Scan for the cell matching the given text and deliver its (x, y) coordinate at center. 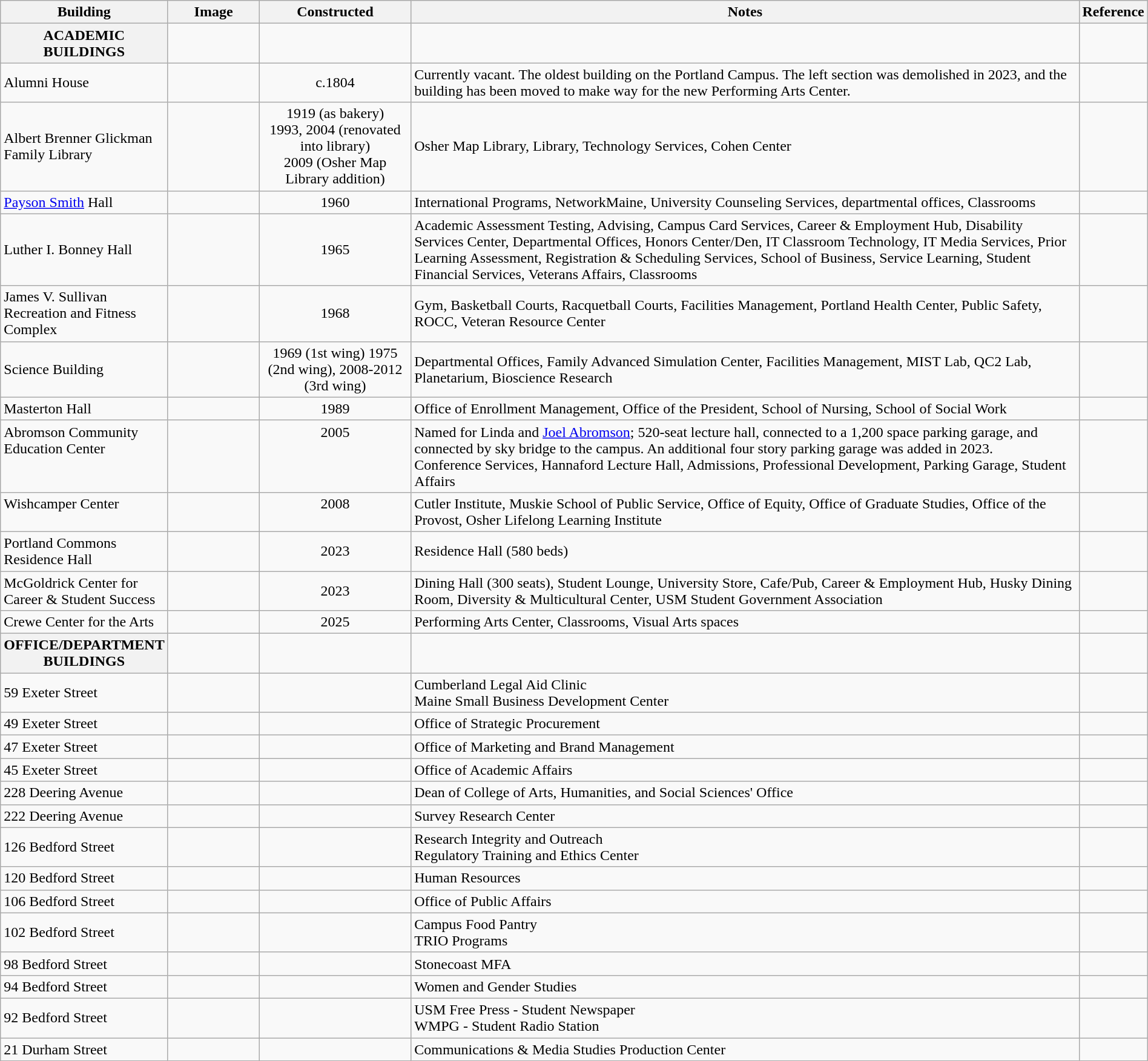
Masterton Hall (84, 409)
47 Exeter Street (84, 747)
92 Bedford Street (84, 1018)
106 Bedford Street (84, 901)
Abromson Community Education Center (84, 456)
2005 (335, 456)
1960 (335, 202)
21 Durham Street (84, 1049)
Payson Smith Hall (84, 202)
1968 (335, 314)
228 Deering Avenue (84, 793)
1919 (as bakery)1993, 2004 (renovated into library)2009 (Osher Map Library addition) (335, 146)
Image (214, 12)
Constructed (335, 12)
Cumberland Legal Aid ClinicMaine Small Business Development Center (745, 692)
Office of Marketing and Brand Management (745, 747)
Stonecoast MFA (745, 964)
59 Exeter Street (84, 692)
Survey Research Center (745, 816)
Communications & Media Studies Production Center (745, 1049)
126 Bedford Street (84, 847)
Crewe Center for the Arts (84, 622)
Human Resources (745, 878)
Alumni House (84, 82)
Osher Map Library, Library, Technology Services, Cohen Center (745, 146)
94 Bedford Street (84, 987)
Campus Food PantryTRIO Programs (745, 932)
ACADEMIC BUILDINGS (84, 44)
Office of Strategic Procurement (745, 724)
McGoldrick Center for Career & Student Success (84, 591)
Performing Arts Center, Classrooms, Visual Arts spaces (745, 622)
2008 (335, 512)
USM Free Press - Student NewspaperWMPG - Student Radio Station (745, 1018)
Departmental Offices, Family Advanced Simulation Center, Facilities Management, MIST Lab, QC2 Lab, Planetarium, Bioscience Research (745, 369)
Science Building (84, 369)
Office of Public Affairs (745, 901)
c.1804 (335, 82)
Women and Gender Studies (745, 987)
1969 (1st wing) 1975 (2nd wing), 2008-2012 (3rd wing) (335, 369)
Residence Hall (580 beds) (745, 551)
International Programs, NetworkMaine, University Counseling Services, departmental offices, Classrooms (745, 202)
98 Bedford Street (84, 964)
Notes (745, 12)
49 Exeter Street (84, 724)
222 Deering Avenue (84, 816)
Wishcamper Center (84, 512)
Research Integrity and OutreachRegulatory Training and Ethics Center (745, 847)
Reference (1113, 12)
Gym, Basketball Courts, Racquetball Courts, Facilities Management, Portland Health Center, Public Safety, ROCC, Veteran Resource Center (745, 314)
OFFICE/DEPARTMENT BUILDINGS (84, 654)
102 Bedford Street (84, 932)
2025 (335, 622)
Portland Commons Residence Hall (84, 551)
120 Bedford Street (84, 878)
45 Exeter Street (84, 770)
Office of Academic Affairs (745, 770)
Dean of College of Arts, Humanities, and Social Sciences' Office (745, 793)
Building (84, 12)
Office of Enrollment Management, Office of the President, School of Nursing, School of Social Work (745, 409)
James V. Sullivan Recreation and Fitness Complex (84, 314)
Luther I. Bonney Hall (84, 249)
1965 (335, 249)
1989 (335, 409)
Albert Brenner Glickman Family Library (84, 146)
